Determine the [x, y] coordinate at the center of the cell enclosing the given text.  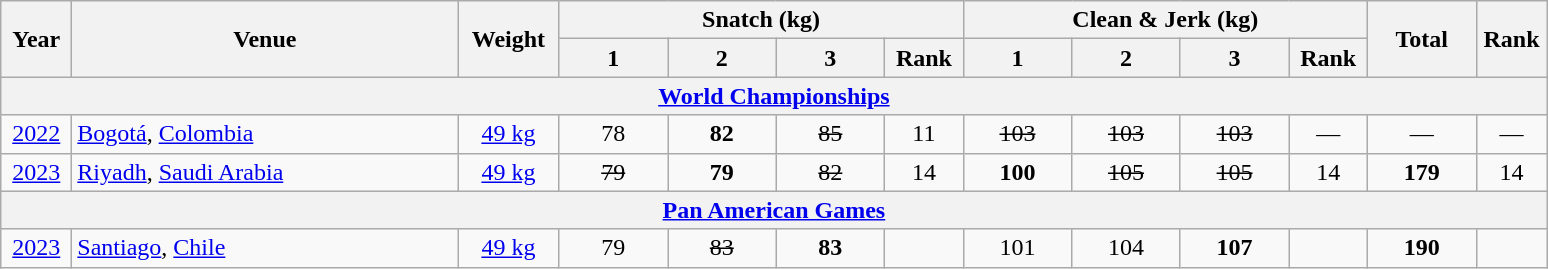
78 [614, 134]
Bogotá, Colombia [265, 134]
Venue [265, 39]
Total [1422, 39]
2022 [36, 134]
11 [924, 134]
107 [1234, 248]
190 [1422, 248]
Snatch (kg) [761, 20]
100 [1018, 172]
Santiago, Chile [265, 248]
Pan American Games [774, 210]
World Championships [774, 96]
Weight [508, 39]
Riyadh, Saudi Arabia [265, 172]
85 [830, 134]
Clean & Jerk (kg) [1165, 20]
179 [1422, 172]
101 [1018, 248]
104 [1126, 248]
Year [36, 39]
